From the cell containing the given text, extract its center point as (x, y) coordinate. 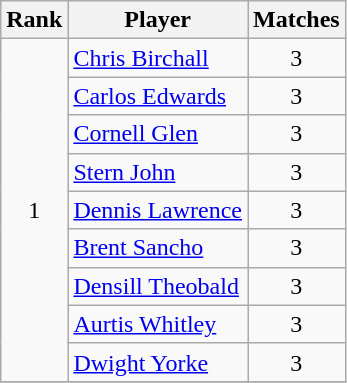
Rank (34, 20)
Aurtis Whitley (158, 324)
Cornell Glen (158, 134)
Dwight Yorke (158, 362)
1 (34, 210)
Brent Sancho (158, 248)
Matches (297, 20)
Densill Theobald (158, 286)
Chris Birchall (158, 58)
Dennis Lawrence (158, 210)
Stern John (158, 172)
Carlos Edwards (158, 96)
Player (158, 20)
